Detect which cell encompasses the target text, then output its (x, y) center coordinate. 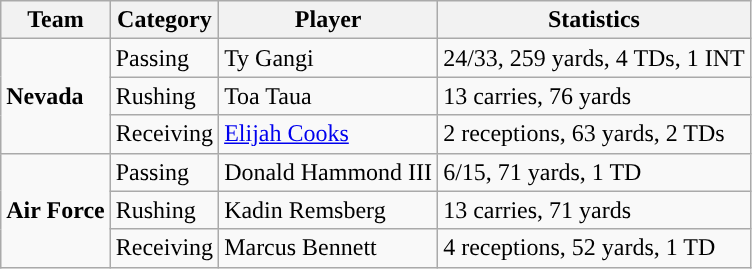
2 receptions, 63 yards, 2 TDs (594, 134)
Air Force (56, 210)
Elijah Cooks (328, 134)
Ty Gangi (328, 58)
Donald Hammond III (328, 172)
Category (164, 20)
Marcus Bennett (328, 248)
Kadin Remsberg (328, 210)
Nevada (56, 96)
13 carries, 71 yards (594, 210)
Player (328, 20)
Team (56, 20)
4 receptions, 52 yards, 1 TD (594, 248)
6/15, 71 yards, 1 TD (594, 172)
13 carries, 76 yards (594, 96)
24/33, 259 yards, 4 TDs, 1 INT (594, 58)
Statistics (594, 20)
Toa Taua (328, 96)
